Detect which cell encompasses the target text, then output its [x, y] center coordinate. 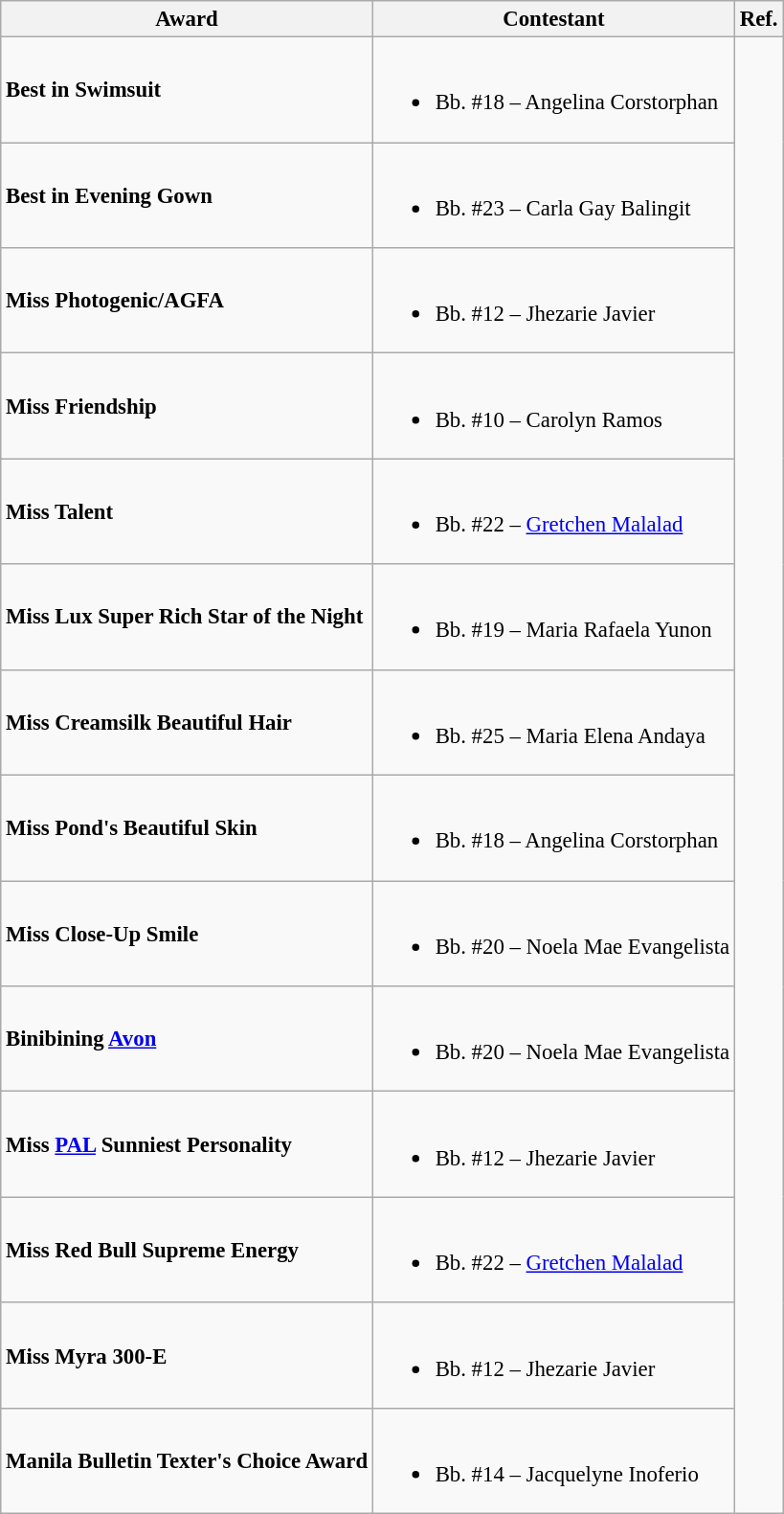
Bb. #14 – Jacquelyne Inoferio [553, 1461]
Manila Bulletin Texter's Choice Award [188, 1461]
Miss Photogenic/AGFA [188, 301]
Award [188, 19]
Miss Red Bull Supreme Energy [188, 1250]
Miss Lux Super Rich Star of the Night [188, 617]
Bb. #10 – Carolyn Ramos [553, 406]
Miss Friendship [188, 406]
Miss Pond's Beautiful Skin [188, 828]
Miss Myra 300-E [188, 1355]
Miss PAL Sunniest Personality [188, 1144]
Miss Creamsilk Beautiful Hair [188, 722]
Miss Talent [188, 511]
Binibining Avon [188, 1039]
Bb. #25 – Maria Elena Andaya [553, 722]
Contestant [553, 19]
Best in Evening Gown [188, 195]
Ref. [758, 19]
Bb. #19 – Maria Rafaela Yunon [553, 617]
Miss Close-Up Smile [188, 934]
Bb. #23 – Carla Gay Balingit [553, 195]
Best in Swimsuit [188, 90]
